Detect which cell encompasses the target text, then output its [X, Y] center coordinate. 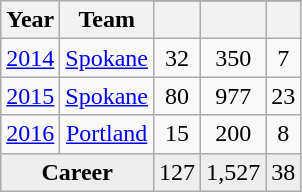
2016 [30, 134]
200 [234, 134]
Portland [107, 134]
350 [234, 58]
2015 [30, 96]
15 [178, 134]
8 [284, 134]
32 [178, 58]
23 [284, 96]
Team [107, 20]
80 [178, 96]
977 [234, 96]
1,527 [234, 172]
2014 [30, 58]
127 [178, 172]
38 [284, 172]
Year [30, 20]
7 [284, 58]
Career [78, 172]
